Pinpoint the cell where the given text exists, returning its (x, y) midpoint coordinate. 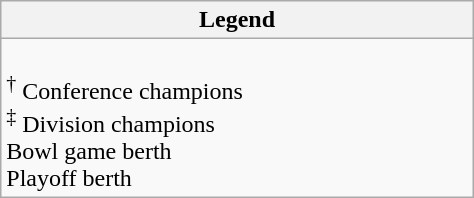
† Conference champions ‡ Division champions Bowl game berth Playoff berth (237, 118)
Legend (237, 20)
